Output the (x, y) coordinate of the center of the cell containing the given text.  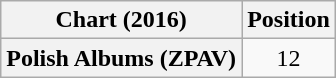
Position (289, 20)
12 (289, 58)
Chart (2016) (122, 20)
Polish Albums (ZPAV) (122, 58)
